Find where the given text appears and provide that cell's center as (X, Y) coordinate. 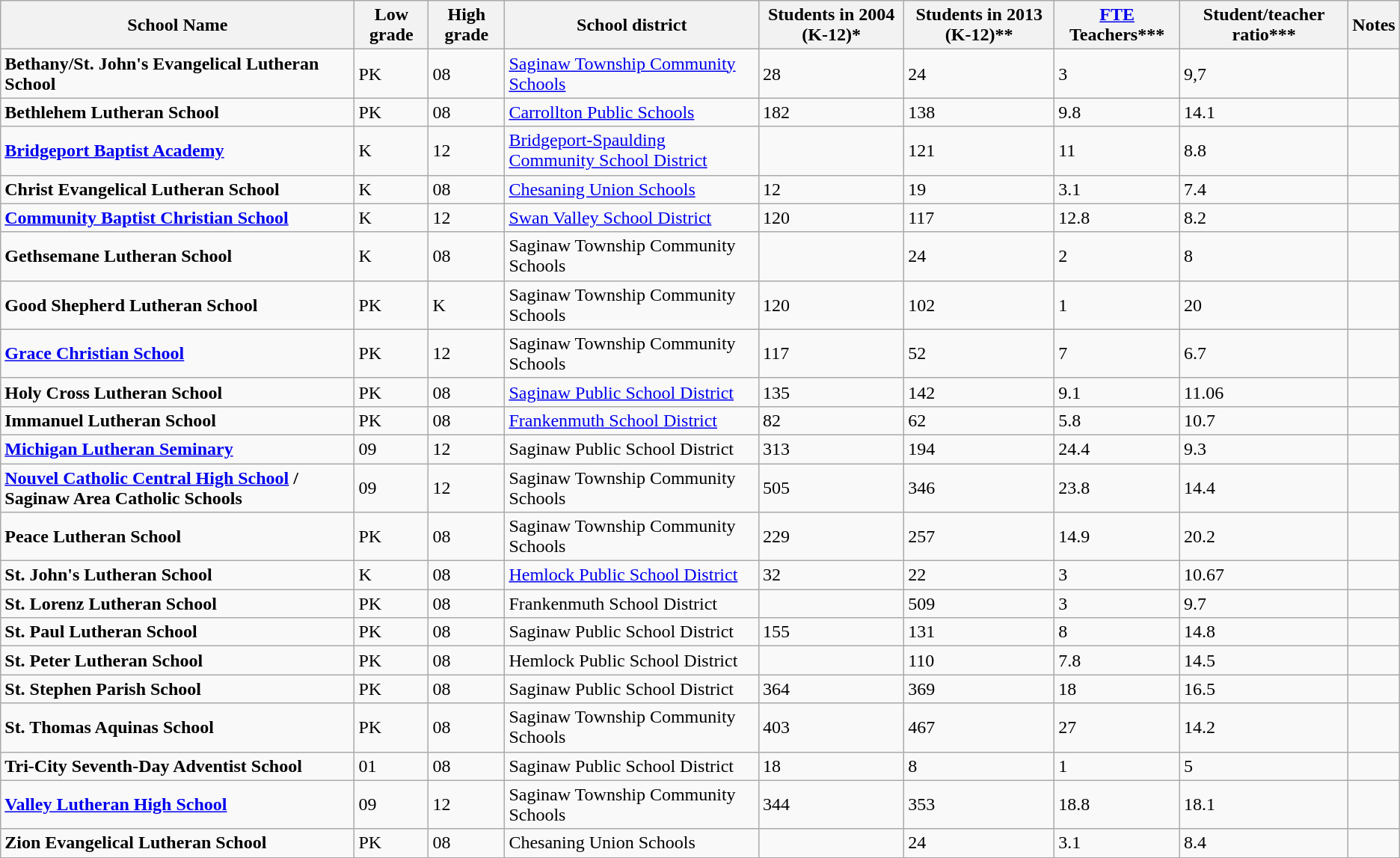
11 (1117, 151)
14.4 (1264, 488)
St. Lorenz Lutheran School (178, 604)
505 (832, 488)
131 (980, 632)
9.8 (1117, 112)
344 (832, 805)
Bethany/St. John's Evangelical Lutheran School (178, 73)
Valley Lutheran High School (178, 805)
32 (832, 575)
8.8 (1264, 151)
8.4 (1264, 843)
9,7 (1264, 73)
257 (980, 537)
9.1 (1117, 392)
364 (832, 689)
7.4 (1264, 189)
23.8 (1117, 488)
St. Paul Lutheran School (178, 632)
18.1 (1264, 805)
St. John's Lutheran School (178, 575)
18.8 (1117, 805)
Students in 2004 (K-12)* (832, 25)
20.2 (1264, 537)
School Name (178, 25)
St. Peter Lutheran School (178, 661)
82 (832, 420)
135 (832, 392)
11.06 (1264, 392)
467 (980, 727)
229 (832, 537)
509 (980, 604)
Students in 2013 (K-12)** (980, 25)
Holy Cross Lutheran School (178, 392)
10.67 (1264, 575)
Student/teacher ratio*** (1264, 25)
5.8 (1117, 420)
27 (1117, 727)
14.9 (1117, 537)
369 (980, 689)
346 (980, 488)
01 (392, 766)
Christ Evangelical Lutheran School (178, 189)
138 (980, 112)
155 (832, 632)
14.2 (1264, 727)
353 (980, 805)
12.8 (1117, 218)
St. Stephen Parish School (178, 689)
9.3 (1264, 449)
Community Baptist Christian School (178, 218)
Tri-City Seventh-Day Adventist School (178, 766)
14.5 (1264, 661)
102 (980, 305)
Bridgeport-Spaulding Community School District (632, 151)
10.7 (1264, 420)
Swan Valley School District (632, 218)
Low grade (392, 25)
Carrollton Public Schools (632, 112)
110 (980, 661)
School district (632, 25)
19 (980, 189)
313 (832, 449)
Good Shepherd Lutheran School (178, 305)
16.5 (1264, 689)
Immanuel Lutheran School (178, 420)
403 (832, 727)
Gethsemane Lutheran School (178, 256)
St. Thomas Aquinas School (178, 727)
Bethlehem Lutheran School (178, 112)
9.7 (1264, 604)
62 (980, 420)
Bridgeport Baptist Academy (178, 151)
5 (1264, 766)
142 (980, 392)
14.8 (1264, 632)
7.8 (1117, 661)
28 (832, 73)
Nouvel Catholic Central High School / Saginaw Area Catholic Schools (178, 488)
Michigan Lutheran Seminary (178, 449)
7 (1117, 353)
20 (1264, 305)
121 (980, 151)
FTE Teachers*** (1117, 25)
6.7 (1264, 353)
22 (980, 575)
8.2 (1264, 218)
2 (1117, 256)
Grace Christian School (178, 353)
14.1 (1264, 112)
52 (980, 353)
194 (980, 449)
Zion Evangelical Lutheran School (178, 843)
182 (832, 112)
24.4 (1117, 449)
Peace Lutheran School (178, 537)
Notes (1374, 25)
High grade (467, 25)
